From the cell containing the given text, extract its center point as (X, Y) coordinate. 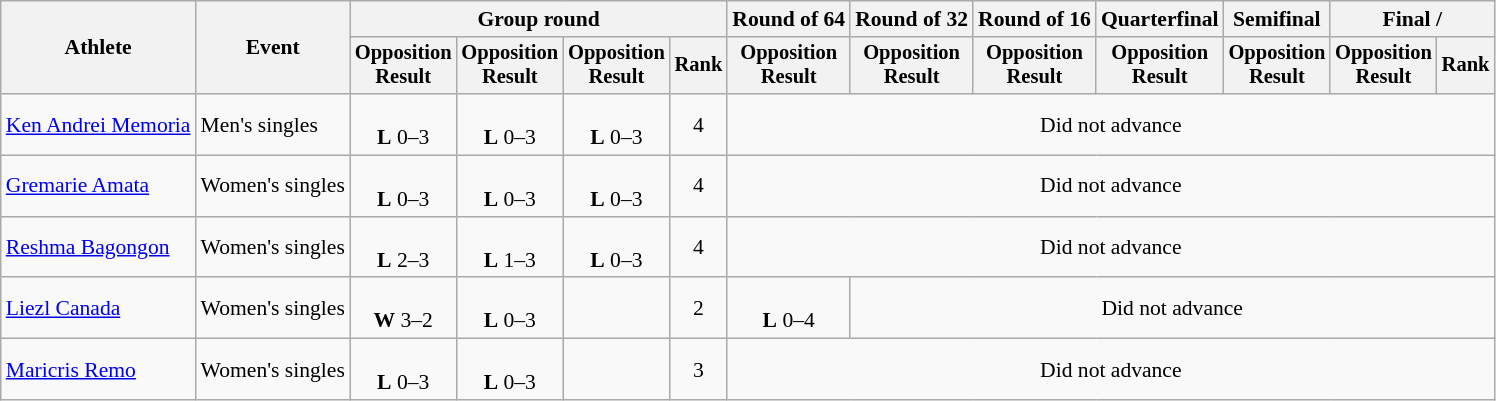
Ken Andrei Memoria (98, 124)
Gremarie Amata (98, 186)
Semifinal (1278, 19)
L 1–3 (510, 248)
Athlete (98, 48)
L 0–4 (788, 308)
W 3–2 (404, 308)
Round of 32 (912, 19)
2 (699, 308)
Group round (538, 19)
Event (273, 48)
Maricris Remo (98, 370)
Round of 64 (788, 19)
Round of 16 (1034, 19)
L 2–3 (404, 248)
Reshma Bagongon (98, 248)
Men's singles (273, 124)
Liezl Canada (98, 308)
Final / (1412, 19)
Quarterfinal (1160, 19)
3 (699, 370)
